Scan for the cell matching the given text and deliver its (X, Y) coordinate at center. 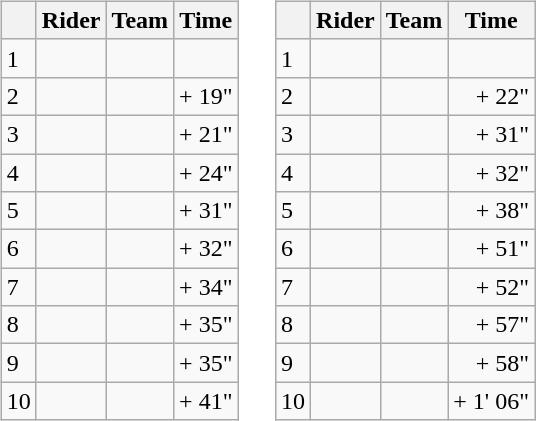
+ 24" (206, 173)
+ 22" (492, 96)
+ 41" (206, 401)
+ 51" (492, 249)
+ 57" (492, 325)
+ 21" (206, 134)
+ 34" (206, 287)
+ 38" (492, 211)
+ 52" (492, 287)
+ 1' 06" (492, 401)
+ 58" (492, 363)
+ 19" (206, 96)
